Provide the [x, y] coordinate of the cell's center where the given text is located.  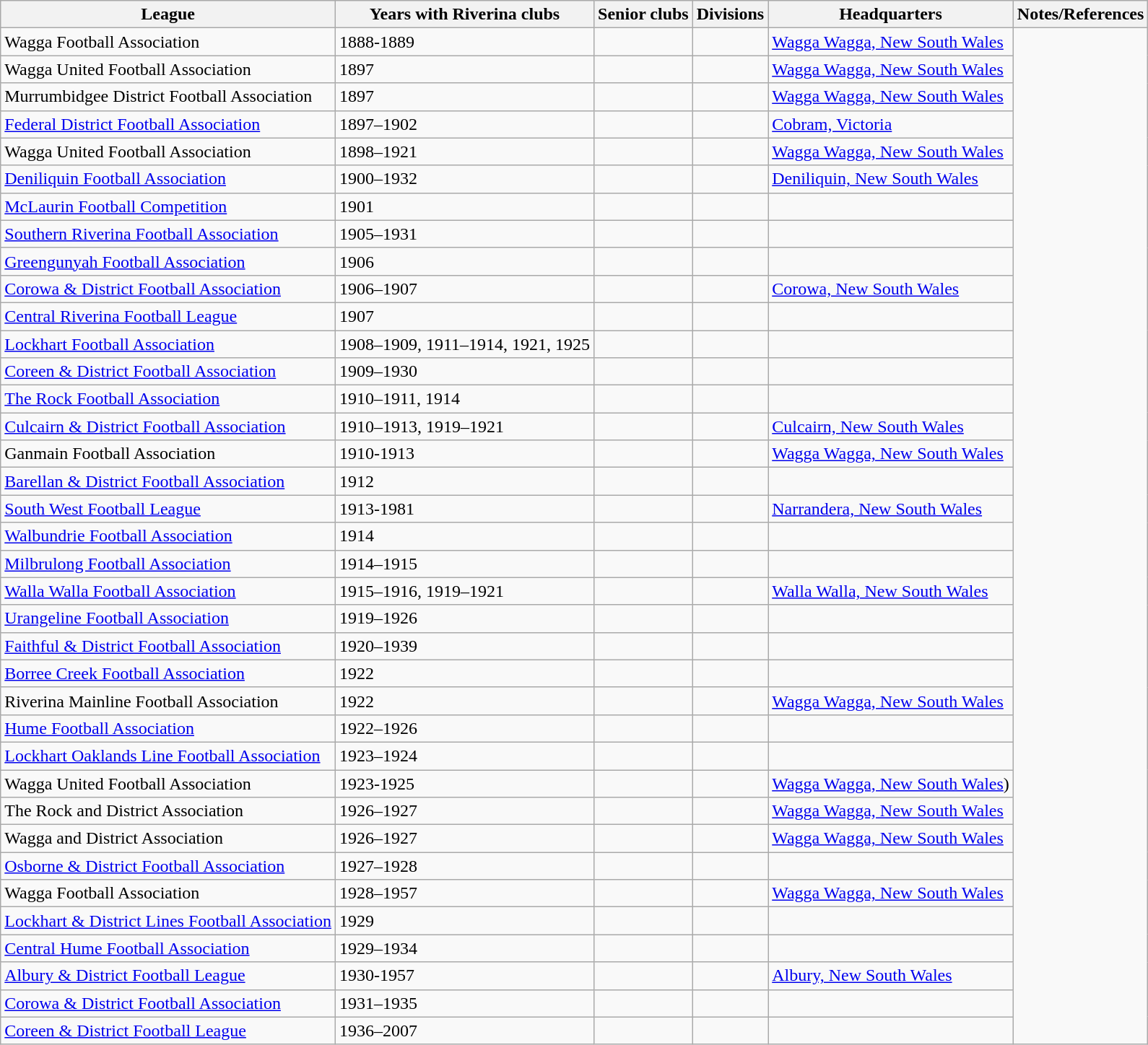
1901 [464, 206]
The Rock and District Association [168, 811]
1919–1926 [464, 618]
1914–1915 [464, 564]
Wagga and District Association [168, 839]
1907 [464, 316]
Divisions [730, 14]
Deniliquin, New South Wales [891, 179]
Federal District Football Association [168, 124]
Coreen & District Football League [168, 1031]
Deniliquin Football Association [168, 179]
1923–1924 [464, 756]
1906 [464, 261]
Southern Riverina Football Association [168, 234]
1906–1907 [464, 289]
Milbrulong Football Association [168, 564]
Coreen & District Football Association [168, 372]
Riverina Mainline Football Association [168, 701]
Narrandera, New South Wales [891, 509]
Albury & District Football League [168, 976]
1922–1926 [464, 728]
1913-1981 [464, 509]
1929 [464, 921]
Greengunyah Football Association [168, 261]
Headquarters [891, 14]
1900–1932 [464, 179]
1897–1902 [464, 124]
1888-1889 [464, 42]
1910–1913, 1919–1921 [464, 427]
Cobram, Victoria [891, 124]
Ganmain Football Association [168, 454]
1927–1928 [464, 866]
Lockhart Oaklands Line Football Association [168, 756]
Corowa, New South Wales [891, 289]
1909–1930 [464, 372]
Osborne & District Football Association [168, 866]
Borree Creek Football Association [168, 673]
Walla Walla Football Association [168, 591]
Central Hume Football Association [168, 948]
1912 [464, 481]
Notes/References [1080, 14]
Albury, New South Wales [891, 976]
1920–1939 [464, 646]
Senior clubs [644, 14]
Central Riverina Football League [168, 316]
Lockhart Football Association [168, 344]
The Rock Football Association [168, 399]
1905–1931 [464, 234]
Walla Walla, New South Wales [891, 591]
Faithful & District Football Association [168, 646]
Barellan & District Football Association [168, 481]
League [168, 14]
1914 [464, 536]
Hume Football Association [168, 728]
1915–1916, 1919–1921 [464, 591]
1928–1957 [464, 893]
1936–2007 [464, 1031]
Murrumbidgee District Football Association [168, 97]
1908–1909, 1911–1914, 1921, 1925 [464, 344]
Lockhart & District Lines Football Association [168, 921]
Culcairn & District Football Association [168, 427]
1898–1921 [464, 152]
1910-1913 [464, 454]
1931–1935 [464, 1003]
Urangeline Football Association [168, 618]
Years with Riverina clubs [464, 14]
Culcairn, New South Wales [891, 427]
1930-1957 [464, 976]
Wagga Wagga, New South Wales) [891, 783]
Walbundrie Football Association [168, 536]
McLaurin Football Competition [168, 206]
1929–1934 [464, 948]
1910–1911, 1914 [464, 399]
South West Football League [168, 509]
1923-1925 [464, 783]
